Detect which cell encompasses the target text, then output its [X, Y] center coordinate. 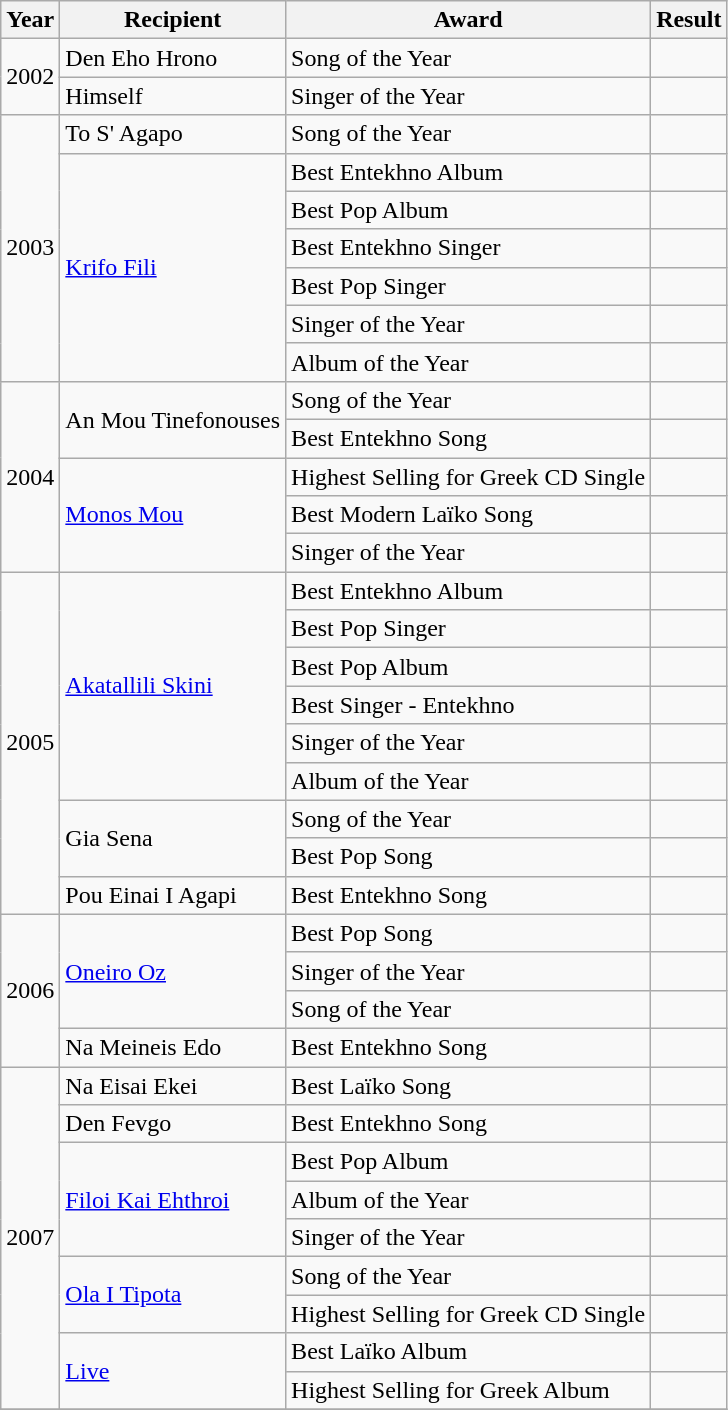
Best Laïko Song [468, 1085]
Monos Mou [173, 515]
Recipient [173, 20]
Na Meineis Edo [173, 1047]
2002 [30, 77]
Gia Sena [173, 838]
Himself [173, 96]
Akatallili Skini [173, 686]
Krifo Fili [173, 267]
Best Entekhno Singer [468, 248]
Result [689, 20]
Den Fevgo [173, 1124]
2007 [30, 1238]
An Mou Tinefonouses [173, 419]
2006 [30, 990]
Best Modern Laïko Song [468, 515]
To S' Agapo [173, 134]
Ola I Tipota [173, 1295]
2004 [30, 476]
Award [468, 20]
Highest Selling for Greek Album [468, 1390]
Oneiro Oz [173, 971]
Filoi Kai Ehthroi [173, 1200]
Live [173, 1371]
Na Eisai Ekei [173, 1085]
Best Laïko Album [468, 1352]
Best Singer - Entekhno [468, 705]
2005 [30, 744]
Den Eho Hrono [173, 58]
2003 [30, 248]
Year [30, 20]
Pou Einai I Agapi [173, 895]
